Output the [X, Y] coordinate of the center of the cell containing the given text.  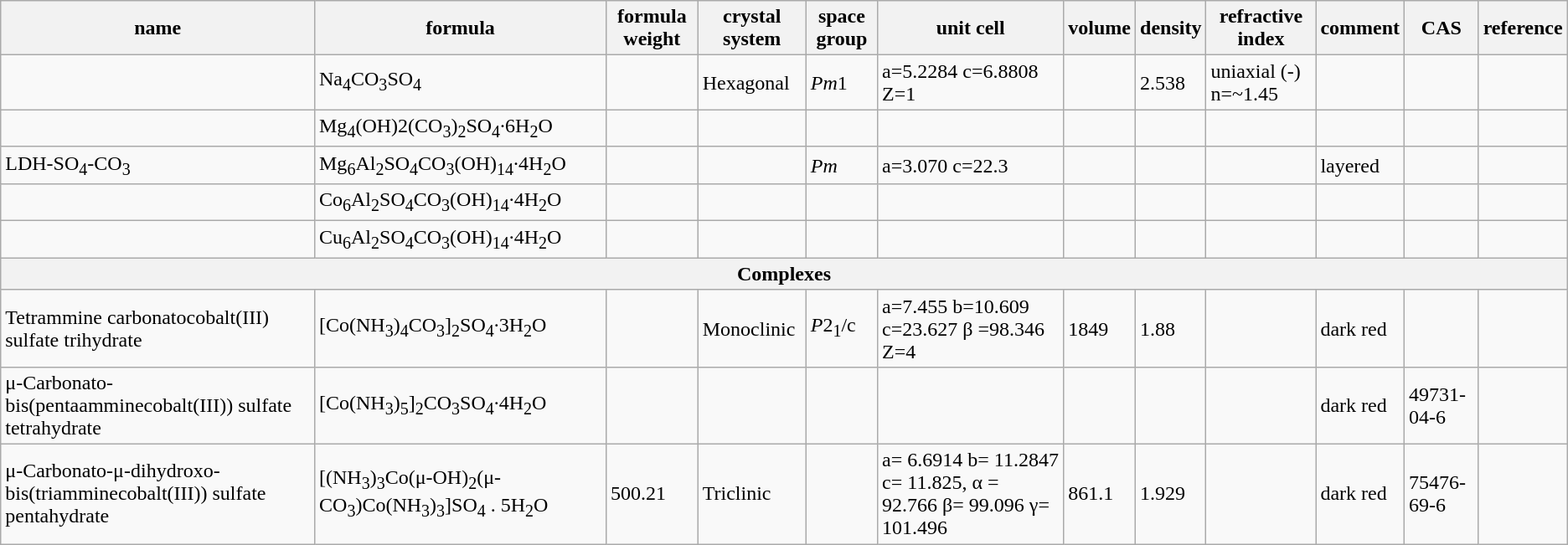
Mg4(OH)2(CO3)2SO4·6H2O [460, 128]
comment [1360, 28]
2.538 [1171, 82]
μ-Carbonato-bis(pentaamminecobalt(III)) sulfate tetrahydrate [157, 405]
75476-69-6 [1442, 494]
density [1171, 28]
500.21 [652, 494]
[(NH3)3Co(μ-OH)2(μ-CO3)Co(NH3)3]SO4 . 5H2O [460, 494]
formula weight [652, 28]
Hexagonal [752, 82]
crystal system [752, 28]
Co6Al2SO4CO3(OH)14·4H2O [460, 203]
a=7.455 b=10.609 c=23.627 β =98.346 Z=4 [971, 328]
[Co(NH3)4CO3]2SO4·3H2O [460, 328]
LDH-SO4-CO3 [157, 165]
reference [1523, 28]
formula [460, 28]
1.929 [1171, 494]
1.88 [1171, 328]
Triclinic [752, 494]
Mg6Al2SO4CO3(OH)14·4H2O [460, 165]
1849 [1100, 328]
μ-Carbonato-μ-dihydroxo-bis(triamminecobalt(III)) sulfate pentahydrate [157, 494]
[Co(NH3)5]2CO3SO4·4H2O [460, 405]
861.1 [1100, 494]
a=5.2284 c=6.8808 Z=1 [971, 82]
Tetrammine carbonatocobalt(III) sulfate trihydrate [157, 328]
name [157, 28]
49731-04-6 [1442, 405]
Monoclinic [752, 328]
a= 6.6914 b= 11.2847 c= 11.825, α = 92.766 β= 99.096 γ= 101.496 [971, 494]
Cu6Al2SO4CO3(OH)14·4H2O [460, 239]
Na4CO3SO4 [460, 82]
uniaxial (-) n=~1.45 [1261, 82]
volume [1100, 28]
CAS [1442, 28]
Pm1 [841, 82]
refractive index [1261, 28]
Complexes [784, 274]
Pm [841, 165]
layered [1360, 165]
space group [841, 28]
P21/c [841, 328]
a=3.070 c=22.3 [971, 165]
unit cell [971, 28]
